Return the (X, Y) coordinate for the center point of the cell that contains the specified text.  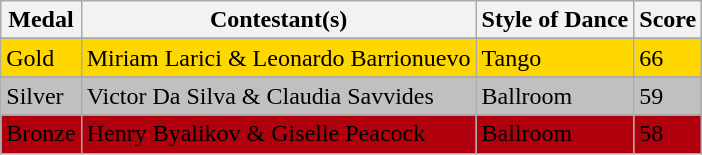
Henry Byalikov & Giselle Peacock (278, 134)
Score (668, 20)
Gold (41, 58)
Bronze (41, 134)
Medal (41, 20)
Tango (555, 58)
Silver (41, 96)
66 (668, 58)
59 (668, 96)
Miriam Larici & Leonardo Barrionuevo (278, 58)
Victor Da Silva & Claudia Savvides (278, 96)
58 (668, 134)
Style of Dance (555, 20)
Contestant(s) (278, 20)
